Locate the cell with the specified text and output its [x, y] center coordinate. 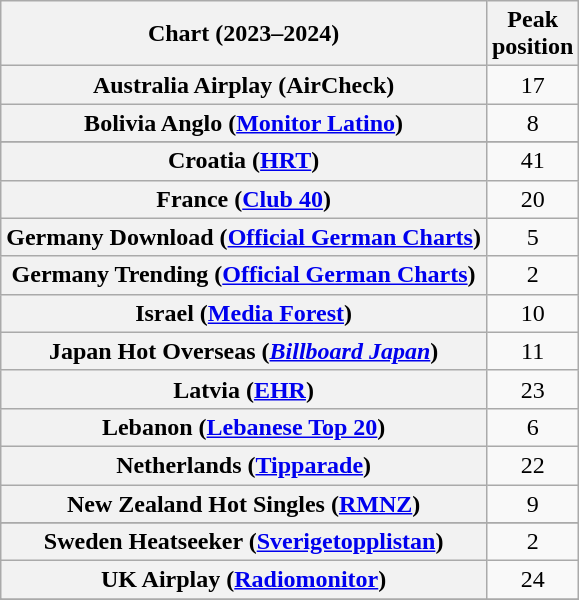
Australia Airplay (AirCheck) [244, 85]
17 [532, 85]
8 [532, 123]
20 [532, 199]
Peakposition [532, 34]
Chart (2023–2024) [244, 34]
Germany Trending (Official German Charts) [244, 275]
France (Club 40) [244, 199]
6 [532, 427]
Netherlands (Tipparade) [244, 465]
Croatia (HRT) [244, 161]
22 [532, 465]
24 [532, 580]
Sweden Heatseeker (Sverigetopplistan) [244, 542]
Bolivia Anglo (Monitor Latino) [244, 123]
Israel (Media Forest) [244, 313]
UK Airplay (Radiomonitor) [244, 580]
23 [532, 389]
5 [532, 237]
10 [532, 313]
New Zealand Hot Singles (RMNZ) [244, 503]
41 [532, 161]
Latvia (EHR) [244, 389]
11 [532, 351]
Germany Download (Official German Charts) [244, 237]
Japan Hot Overseas (Billboard Japan) [244, 351]
Lebanon (Lebanese Top 20) [244, 427]
9 [532, 503]
